Return the (x, y) coordinate for the center point of the cell that contains the specified text.  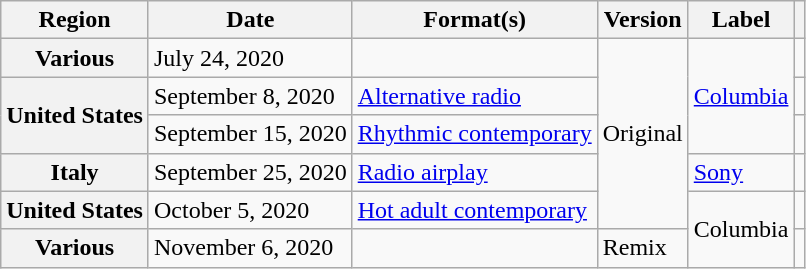
October 5, 2020 (250, 210)
Italy (75, 172)
November 6, 2020 (250, 248)
Version (642, 20)
Hot adult contemporary (474, 210)
July 24, 2020 (250, 58)
Remix (642, 248)
September 8, 2020 (250, 96)
Sony (741, 172)
Format(s) (474, 20)
Label (741, 20)
Radio airplay (474, 172)
Date (250, 20)
September 15, 2020 (250, 134)
Region (75, 20)
Alternative radio (474, 96)
Rhythmic contemporary (474, 134)
September 25, 2020 (250, 172)
Original (642, 134)
